Return [X, Y] of the center of cell containing provided text 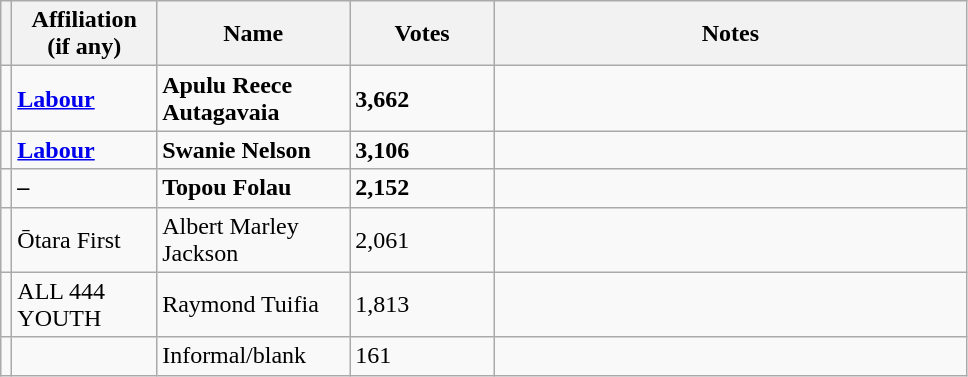
Albert Marley Jackson [254, 240]
1,813 [422, 304]
Swanie Nelson [254, 150]
161 [422, 356]
Raymond Tuifia [254, 304]
Ōtara First [84, 240]
– [84, 188]
3,662 [422, 98]
ALL 444 YOUTH [84, 304]
2,061 [422, 240]
Affiliation (if any) [84, 34]
Name [254, 34]
3,106 [422, 150]
Notes [730, 34]
Votes [422, 34]
Informal/blank [254, 356]
Apulu Reece Autagavaia [254, 98]
2,152 [422, 188]
Topou Folau [254, 188]
